Detect which cell encompasses the target text, then output its [X, Y] center coordinate. 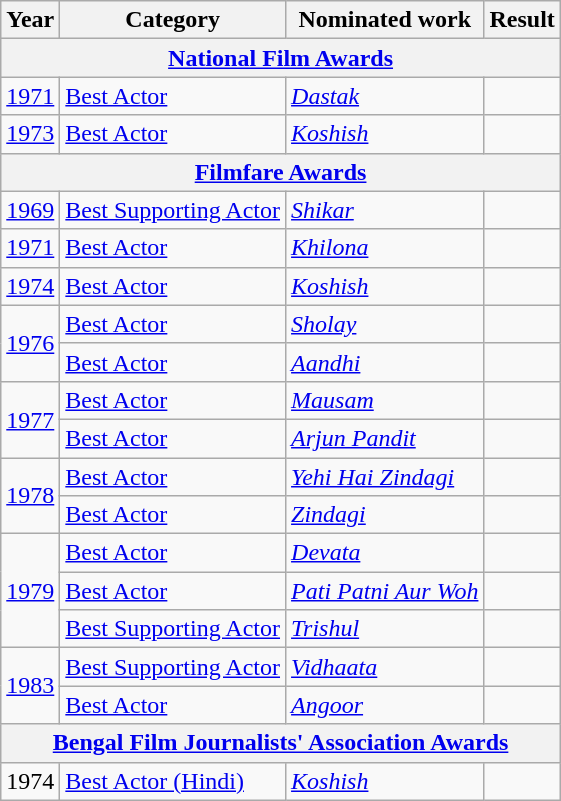
Arjun Pandit [385, 438]
Result [522, 20]
Zindagi [385, 515]
Trishul [385, 629]
Sholay [385, 324]
Mausam [385, 400]
Yehi Hai Zindagi [385, 477]
1973 [30, 134]
1979 [30, 591]
1983 [30, 686]
Dastak [385, 96]
1978 [30, 496]
National Film Awards [281, 58]
Category [173, 20]
1977 [30, 419]
Bengal Film Journalists' Association Awards [281, 743]
Vidhaata [385, 667]
Devata [385, 553]
Aandhi [385, 362]
1976 [30, 343]
Angoor [385, 705]
Best Actor (Hindi) [173, 781]
Filmfare Awards [281, 172]
Khilona [385, 248]
1969 [30, 210]
Year [30, 20]
Shikar [385, 210]
Pati Patni Aur Woh [385, 591]
Nominated work [385, 20]
